For the text-containing cell, return its midpoint in [x, y] coordinate format. 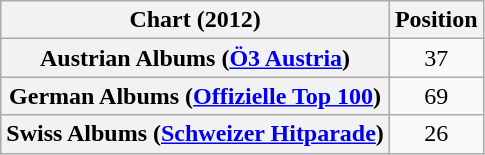
German Albums (Offizielle Top 100) [196, 96]
37 [436, 58]
Chart (2012) [196, 20]
69 [436, 96]
Swiss Albums (Schweizer Hitparade) [196, 134]
Position [436, 20]
Austrian Albums (Ö3 Austria) [196, 58]
26 [436, 134]
